Extract the (X, Y) coordinate from the center of the cell holding the provided text.  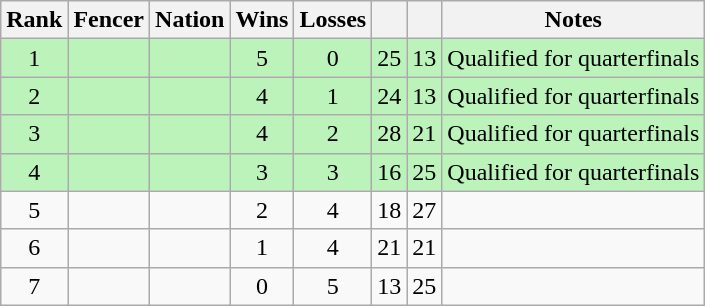
6 (34, 248)
27 (424, 210)
Notes (574, 20)
18 (390, 210)
Rank (34, 20)
28 (390, 134)
Nation (190, 20)
Fencer (109, 20)
24 (390, 96)
16 (390, 172)
Losses (333, 20)
7 (34, 286)
Wins (262, 20)
